Output the [X, Y] coordinate of the center of the cell containing the given text.  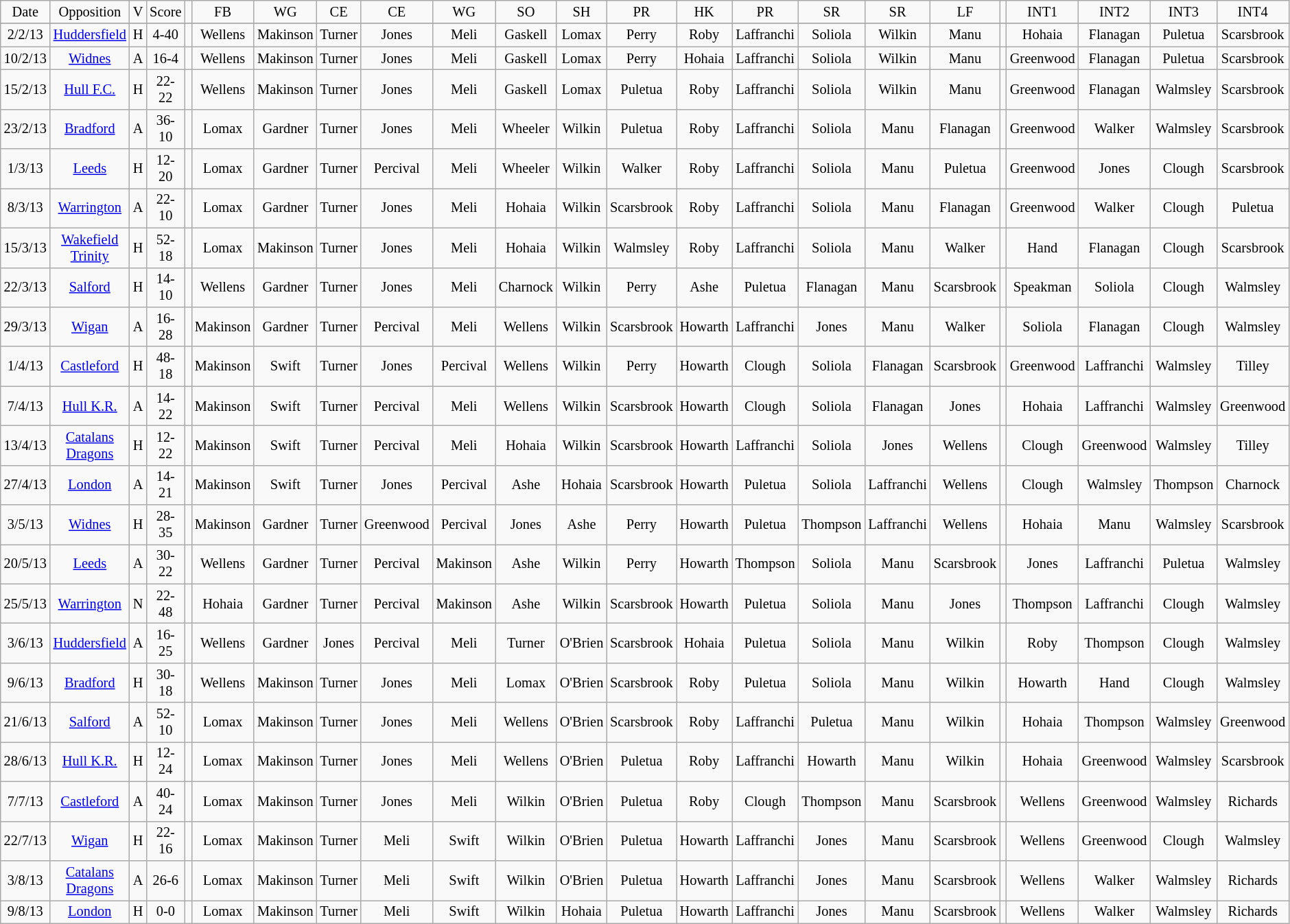
22-10 [165, 208]
3/5/13 [25, 525]
Date [25, 12]
3/6/13 [25, 643]
V [138, 12]
0-0 [165, 912]
16-25 [165, 643]
HK [704, 12]
22/7/13 [25, 841]
15/3/13 [25, 248]
INT2 [1114, 12]
30-18 [165, 683]
2/2/13 [25, 35]
48-18 [165, 366]
52-18 [165, 248]
3/8/13 [25, 880]
52-10 [165, 722]
13/4/13 [25, 445]
22/3/13 [25, 287]
27/4/13 [25, 485]
Score [165, 12]
SH [582, 12]
23/2/13 [25, 129]
14-22 [165, 406]
28/6/13 [25, 761]
Speakman [1043, 287]
LF [965, 12]
7/4/13 [25, 406]
22-22 [165, 89]
1/4/13 [25, 366]
36-10 [165, 129]
INT4 [1253, 12]
16-28 [165, 327]
22-48 [165, 604]
16-4 [165, 58]
INT1 [1043, 12]
40-24 [165, 801]
25/5/13 [25, 604]
FB [222, 12]
Wakefield Trinity [90, 248]
Hull F.C. [90, 89]
14-10 [165, 287]
1/3/13 [25, 169]
7/7/13 [25, 801]
INT3 [1183, 12]
10/2/13 [25, 58]
28-35 [165, 525]
26-6 [165, 880]
N [138, 604]
12-22 [165, 445]
12-20 [165, 169]
4-40 [165, 35]
30-22 [165, 564]
8/3/13 [25, 208]
21/6/13 [25, 722]
20/5/13 [25, 564]
29/3/13 [25, 327]
9/8/13 [25, 912]
SO [526, 12]
9/6/13 [25, 683]
15/2/13 [25, 89]
12-24 [165, 761]
22-16 [165, 841]
Opposition [90, 12]
14-21 [165, 485]
